Output the [x, y] coordinate of the center of the cell containing the given text.  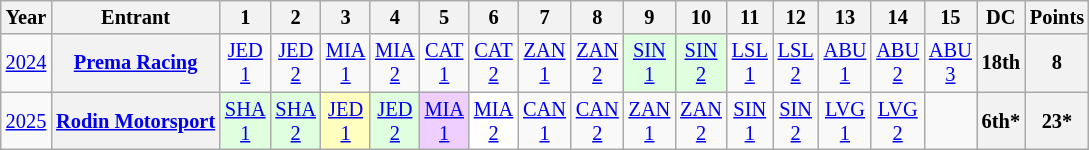
14 [898, 17]
ABU3 [950, 63]
13 [846, 17]
Year [26, 17]
15 [950, 17]
11 [750, 17]
SHA1 [245, 121]
18th [1001, 63]
4 [394, 17]
3 [346, 17]
CAT2 [494, 63]
CAT1 [444, 63]
1 [245, 17]
9 [650, 17]
LSL1 [750, 63]
LVG1 [846, 121]
Rodin Motorsport [136, 121]
LSL2 [796, 63]
10 [701, 17]
SHA2 [295, 121]
DC [1001, 17]
CAN2 [598, 121]
12 [796, 17]
ABU1 [846, 63]
2024 [26, 63]
7 [544, 17]
Entrant [136, 17]
ABU2 [898, 63]
Prema Racing [136, 63]
2 [295, 17]
6th* [1001, 121]
LVG2 [898, 121]
5 [444, 17]
2025 [26, 121]
23* [1057, 121]
6 [494, 17]
Points [1057, 17]
CAN1 [544, 121]
